Find where the given text appears and provide that cell's center as [x, y] coordinate. 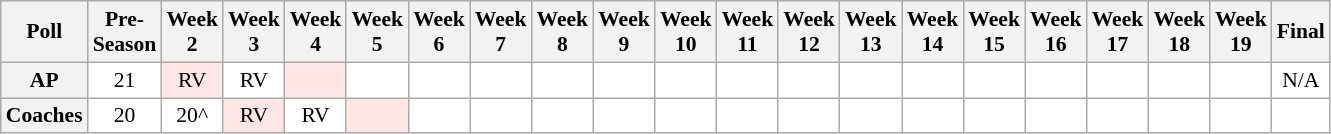
Final [1301, 32]
Week11 [748, 32]
Week9 [624, 32]
Week18 [1179, 32]
Week19 [1241, 32]
Week15 [994, 32]
Week3 [254, 32]
Week4 [316, 32]
Week17 [1118, 32]
Week7 [501, 32]
N/A [1301, 80]
Week8 [562, 32]
21 [125, 80]
AP [44, 80]
Pre-Season [125, 32]
Week16 [1056, 32]
Coaches [44, 116]
20^ [192, 116]
Week14 [933, 32]
Week6 [439, 32]
Week13 [871, 32]
20 [125, 116]
Poll [44, 32]
Week2 [192, 32]
Week12 [809, 32]
Week5 [377, 32]
Week10 [686, 32]
